Search for the cell housing the specified text and yield its [X, Y] center coordinate. 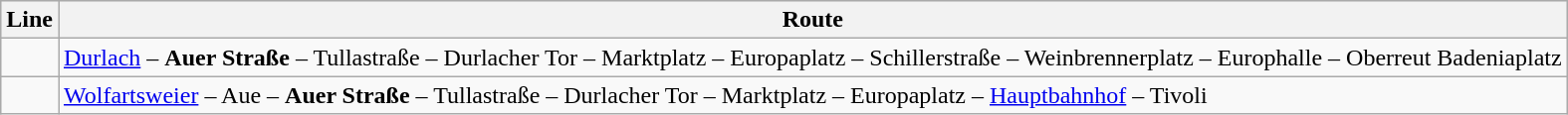
Wolfartsweier – Aue – Auer Straße – Tullastraße – Durlacher Tor – Marktplatz – Europaplatz – Hauptbahnhof – Tivoli [812, 95]
Line [30, 20]
Route [812, 20]
